Search for the cell housing the specified text and yield its [x, y] center coordinate. 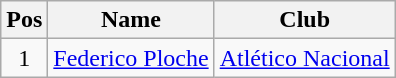
1 [24, 58]
Pos [24, 20]
Federico Ploche [131, 58]
Club [304, 20]
Name [131, 20]
Atlético Nacional [304, 58]
